Determine the (X, Y) coordinate at the center of the cell enclosing the given text.  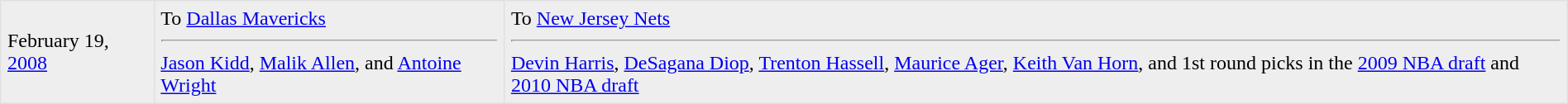
February 19, 2008 (78, 52)
To Dallas MavericksJason Kidd, Malik Allen, and Antoine Wright (329, 52)
